Detect which cell encompasses the target text, then output its [X, Y] center coordinate. 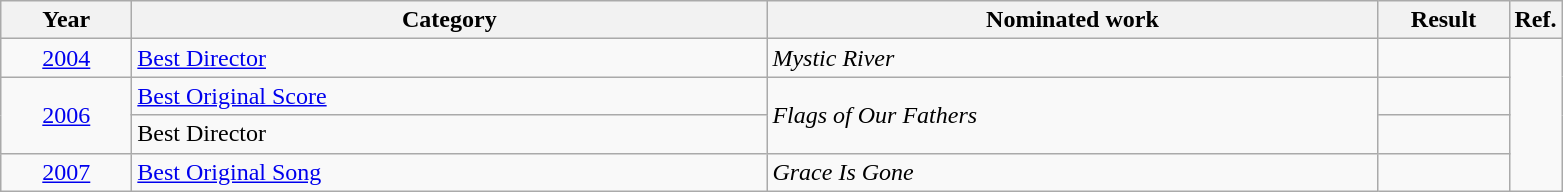
Year [66, 20]
Flags of Our Fathers [1072, 115]
Grace Is Gone [1072, 172]
Ref. [1536, 20]
Best Original Song [450, 172]
Category [450, 20]
2007 [66, 172]
Mystic River [1072, 58]
2004 [66, 58]
Result [1444, 20]
Nominated work [1072, 20]
Best Original Score [450, 96]
2006 [66, 115]
